Extract the (x, y) coordinate from the center of the cell holding the provided text.  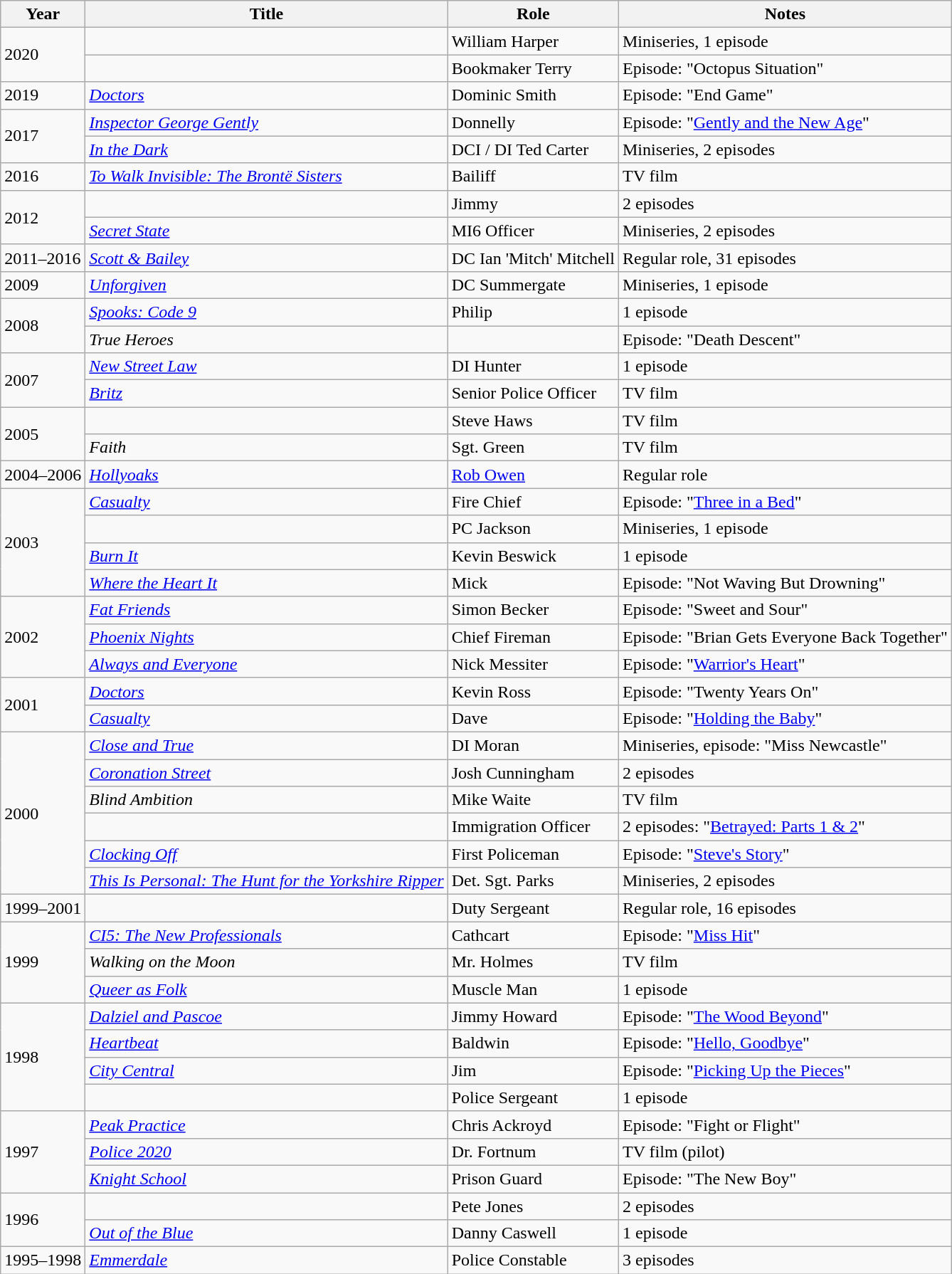
Spooks: Code 9 (266, 312)
DC Ian 'Mitch' Mitchell (533, 258)
Knight School (266, 1179)
Episode: "Not Waving But Drowning" (785, 583)
2000 (43, 813)
2007 (43, 380)
2003 (43, 542)
Episode: "Picking Up the Pieces" (785, 1070)
Episode: "Miss Hit" (785, 935)
Chief Fireman (533, 637)
Philip (533, 312)
Blind Ambition (266, 800)
2002 (43, 637)
Simon Becker (533, 610)
Immigration Officer (533, 827)
Kevin Ross (533, 691)
2017 (43, 136)
William Harper (533, 41)
1999–2001 (43, 908)
Donnelly (533, 122)
Britz (266, 394)
In the Dark (266, 149)
Regular role, 16 episodes (785, 908)
Bookmaker Terry (533, 68)
Episode: "Twenty Years On" (785, 691)
Walking on the Moon (266, 962)
MI6 Officer (533, 231)
Notes (785, 14)
3 episodes (785, 1260)
Episode: "Brian Gets Everyone Back Together" (785, 637)
Mike Waite (533, 800)
Episode: "Sweet and Sour" (785, 610)
Prison Guard (533, 1179)
Unforgiven (266, 285)
Queer as Folk (266, 989)
Cathcart (533, 935)
Dave (533, 718)
Episode: "Fight or Flight" (785, 1125)
Fat Friends (266, 610)
Baldwin (533, 1043)
2004–2006 (43, 475)
Hollyoaks (266, 475)
Episode: "The Wood Beyond" (785, 1016)
TV film (pilot) (785, 1152)
Senior Police Officer (533, 394)
Rob Owen (533, 475)
CI5: The New Professionals (266, 935)
Sgt. Green (533, 448)
Coronation Street (266, 772)
Det. Sgt. Parks (533, 881)
Police 2020 (266, 1152)
Bailiff (533, 177)
1998 (43, 1057)
Episode: "Octopus Situation" (785, 68)
Year (43, 14)
Jimmy Howard (533, 1016)
DI Hunter (533, 367)
2 episodes: "Betrayed: Parts 1 & 2" (785, 827)
Dalziel and Pascoe (266, 1016)
Episode: "Death Descent" (785, 339)
Danny Caswell (533, 1233)
Faith (266, 448)
Scott & Bailey (266, 258)
To Walk Invisible: The Brontë Sisters (266, 177)
Episode: "Warrior's Heart" (785, 664)
Police Sergeant (533, 1097)
Episode: "Holding the Baby" (785, 718)
1995–1998 (43, 1260)
Episode: "Gently and the New Age" (785, 122)
Peak Practice (266, 1125)
New Street Law (266, 367)
DC Summergate (533, 285)
2008 (43, 325)
Clocking Off (266, 854)
Josh Cunningham (533, 772)
2011–2016 (43, 258)
Episode: "Steve's Story" (785, 854)
Episode: "Three in a Bed" (785, 502)
2005 (43, 434)
Steve Haws (533, 421)
Police Constable (533, 1260)
Where the Heart It (266, 583)
Title (266, 14)
Chris Ackroyd (533, 1125)
2019 (43, 95)
Mick (533, 583)
PC Jackson (533, 529)
2009 (43, 285)
Miniseries, episode: "Miss Newcastle" (785, 745)
Pete Jones (533, 1206)
Episode: "End Game" (785, 95)
First Policeman (533, 854)
Dr. Fortnum (533, 1152)
Burn It (266, 556)
Kevin Beswick (533, 556)
Always and Everyone (266, 664)
Phoenix Nights (266, 637)
Nick Messiter (533, 664)
Close and True (266, 745)
2016 (43, 177)
Inspector George Gently (266, 122)
Jimmy (533, 204)
Regular role, 31 episodes (785, 258)
Out of the Blue (266, 1233)
Regular role (785, 475)
Mr. Holmes (533, 962)
Role (533, 14)
2020 (43, 55)
Dominic Smith (533, 95)
2012 (43, 217)
Fire Chief (533, 502)
DI Moran (533, 745)
1999 (43, 962)
Duty Sergeant (533, 908)
Secret State (266, 231)
Emmerdale (266, 1260)
2001 (43, 705)
Heartbeat (266, 1043)
Episode: "The New Boy" (785, 1179)
Episode: "Hello, Goodbye" (785, 1043)
1996 (43, 1220)
True Heroes (266, 339)
1997 (43, 1152)
City Central (266, 1070)
DCI / DI Ted Carter (533, 149)
Muscle Man (533, 989)
This Is Personal: The Hunt for the Yorkshire Ripper (266, 881)
Jim (533, 1070)
